Find where the given text appears and provide that cell's center as [x, y] coordinate. 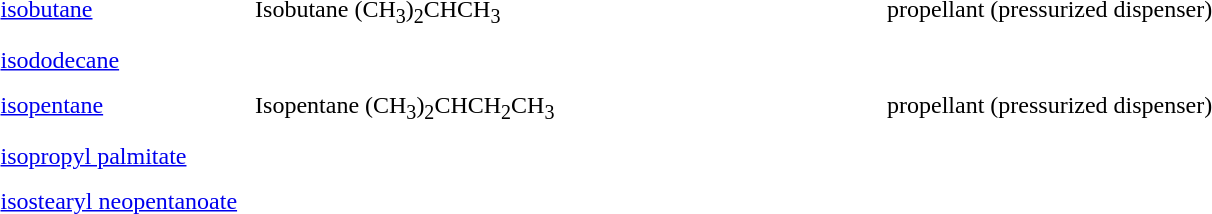
Isopentane (CH3)2CHCH2CH3 [562, 108]
